Scan for the cell matching the given text and deliver its [X, Y] coordinate at center. 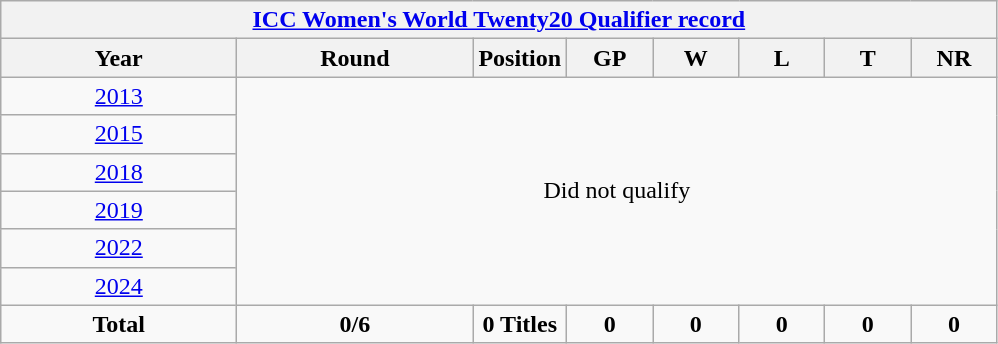
Year [119, 58]
2022 [119, 248]
2018 [119, 172]
2024 [119, 286]
Round [355, 58]
2013 [119, 96]
Did not qualify [617, 191]
0/6 [355, 324]
2015 [119, 134]
T [868, 58]
NR [954, 58]
2019 [119, 210]
L [782, 58]
GP [610, 58]
Position [520, 58]
0 Titles [520, 324]
Total [119, 324]
ICC Women's World Twenty20 Qualifier record [499, 20]
W [696, 58]
